Scan for the cell matching the given text and deliver its (x, y) coordinate at center. 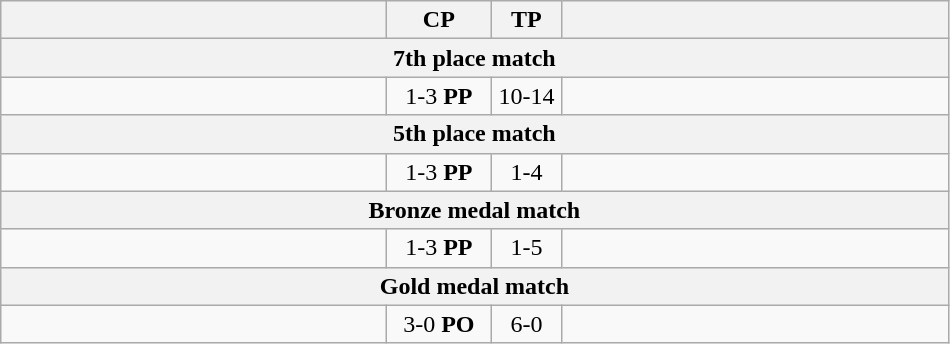
Gold medal match (474, 286)
5th place match (474, 134)
1-5 (526, 248)
TP (526, 20)
7th place match (474, 58)
Bronze medal match (474, 210)
CP (439, 20)
1-4 (526, 172)
3-0 PO (439, 324)
6-0 (526, 324)
10-14 (526, 96)
